Locate the cell with the specified text and output its [x, y] center coordinate. 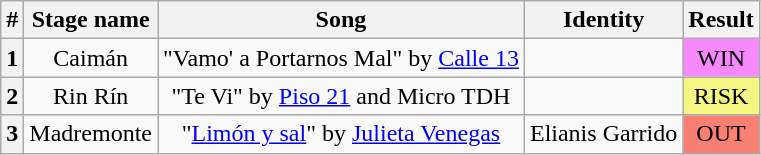
3 [12, 134]
Stage name [91, 20]
Result [721, 20]
Rin Rín [91, 96]
1 [12, 58]
"Limón y sal" by Julieta Venegas [342, 134]
"Te Vi" by Piso 21 and Micro TDH [342, 96]
Identity [603, 20]
"Vamo' a Portarnos Mal" by Calle 13 [342, 58]
# [12, 20]
Caimán [91, 58]
2 [12, 96]
RISK [721, 96]
Song [342, 20]
Elianis Garrido [603, 134]
Madremonte [91, 134]
OUT [721, 134]
WIN [721, 58]
